Search for the cell housing the specified text and yield its (x, y) center coordinate. 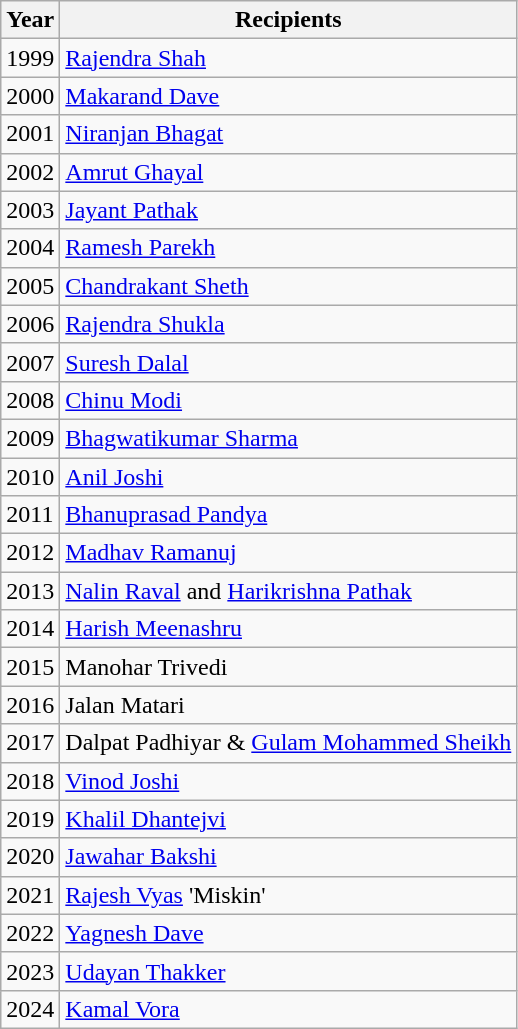
2020 (30, 857)
Rajendra Shukla (288, 324)
Khalil Dhantejvi (288, 819)
Manohar Trivedi (288, 667)
Kamal Vora (288, 1009)
2016 (30, 705)
Jayant Pathak (288, 210)
Suresh Dalal (288, 362)
2001 (30, 134)
2015 (30, 667)
2007 (30, 362)
2021 (30, 895)
Jalan Matari (288, 705)
2008 (30, 400)
2024 (30, 1009)
2019 (30, 819)
Vinod Joshi (288, 781)
Year (30, 20)
Makarand Dave (288, 96)
Ramesh Parekh (288, 248)
Jawahar Bakshi (288, 857)
2009 (30, 438)
2011 (30, 515)
2002 (30, 172)
1999 (30, 58)
Rajendra Shah (288, 58)
Amrut Ghayal (288, 172)
Udayan Thakker (288, 971)
2014 (30, 629)
Niranjan Bhagat (288, 134)
2004 (30, 248)
2023 (30, 971)
2005 (30, 286)
Rajesh Vyas 'Miskin' (288, 895)
Recipients (288, 20)
2013 (30, 591)
Chinu Modi (288, 400)
Madhav Ramanuj (288, 553)
2006 (30, 324)
2017 (30, 743)
2018 (30, 781)
Harish Meenashru (288, 629)
2012 (30, 553)
2022 (30, 933)
2010 (30, 477)
Yagnesh Dave (288, 933)
Nalin Raval and Harikrishna Pathak (288, 591)
Bhagwatikumar Sharma (288, 438)
Bhanuprasad Pandya (288, 515)
Chandrakant Sheth (288, 286)
Dalpat Padhiyar & Gulam Mohammed Sheikh (288, 743)
2000 (30, 96)
2003 (30, 210)
Anil Joshi (288, 477)
